Identify which cell holds the provided text, then report its (X, Y) central coordinate. 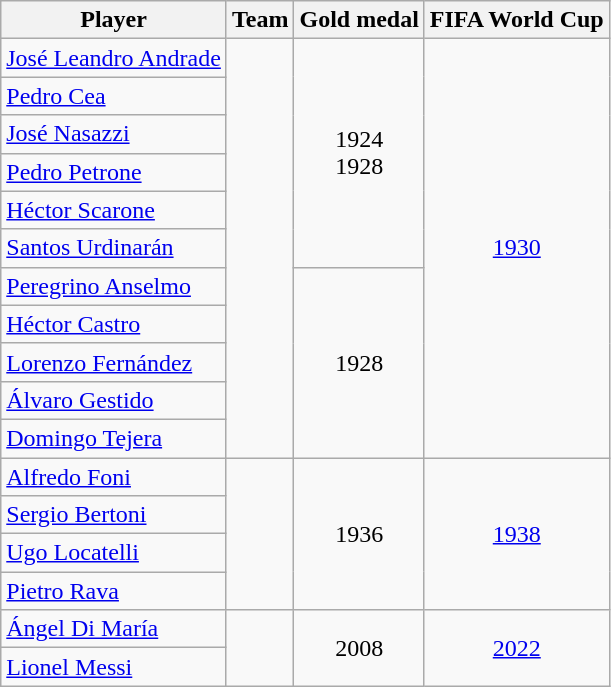
Ángel Di María (114, 629)
Pedro Cea (114, 96)
Héctor Scarone (114, 210)
2022 (516, 648)
Pietro Rava (114, 591)
Lionel Messi (114, 667)
Sergio Bertoni (114, 515)
Player (114, 20)
FIFA World Cup (516, 20)
Peregrino Anselmo (114, 286)
1930 (516, 248)
José Nasazzi (114, 134)
Alfredo Foni (114, 477)
Team (260, 20)
2008 (359, 648)
José Leandro Andrade (114, 58)
Santos Urdinarán (114, 248)
Héctor Castro (114, 324)
Ugo Locatelli (114, 553)
19241928 (359, 153)
Gold medal (359, 20)
Domingo Tejera (114, 438)
Pedro Petrone (114, 172)
1938 (516, 534)
Lorenzo Fernández (114, 362)
Álvaro Gestido (114, 400)
1936 (359, 534)
1928 (359, 362)
